Search for the cell housing the specified text and yield its [X, Y] center coordinate. 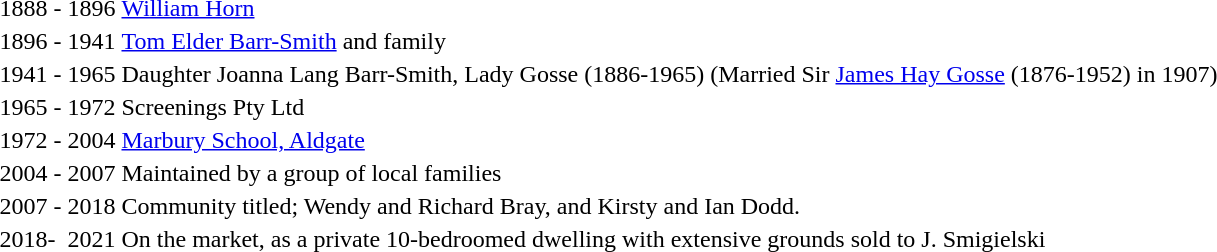
2018 [92, 206]
1965 [92, 74]
2007 [92, 173]
1972 [92, 107]
2004 [92, 140]
1941 [92, 41]
